Return the (X, Y) coordinate for the center point of the cell that contains the specified text.  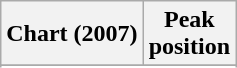
Chart (2007) (72, 34)
Peakposition (189, 34)
